Pinpoint the cell where the given text exists, returning its [x, y] midpoint coordinate. 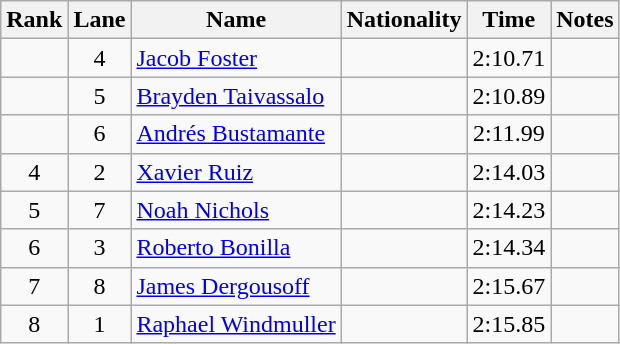
Xavier Ruiz [236, 172]
Rank [34, 20]
2:15.85 [509, 324]
Name [236, 20]
Brayden Taivassalo [236, 96]
Notes [585, 20]
Time [509, 20]
Roberto Bonilla [236, 248]
3 [100, 248]
2:11.99 [509, 134]
Nationality [404, 20]
1 [100, 324]
James Dergousoff [236, 286]
2:14.34 [509, 248]
2:14.23 [509, 210]
2 [100, 172]
Andrés Bustamante [236, 134]
Jacob Foster [236, 58]
2:15.67 [509, 286]
2:10.71 [509, 58]
2:14.03 [509, 172]
Lane [100, 20]
2:10.89 [509, 96]
Raphael Windmuller [236, 324]
Noah Nichols [236, 210]
